Return (X, Y) of the center of cell containing provided text 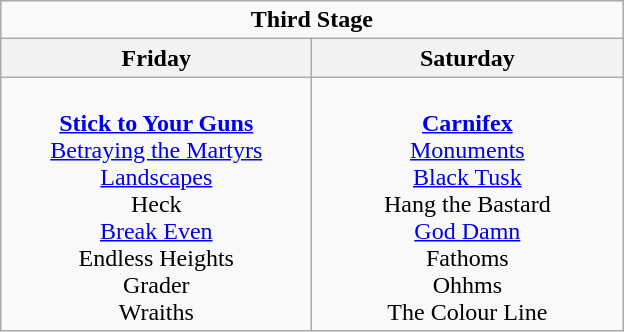
Friday (156, 58)
Stick to Your Guns Betraying the Martyrs Landscapes Heck Break Even Endless Heights Grader Wraiths (156, 204)
Saturday (468, 58)
Carnifex Monuments Black Tusk Hang the Bastard God Damn Fathoms Ohhms The Colour Line (468, 204)
Third Stage (312, 20)
